Search for the cell housing the specified text and yield its [X, Y] center coordinate. 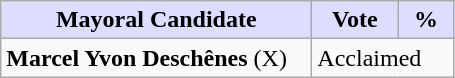
Acclaimed [383, 58]
Vote [355, 20]
% [426, 20]
Marcel Yvon Deschênes (X) [156, 58]
Mayoral Candidate [156, 20]
